Scan for the cell matching the given text and deliver its [x, y] coordinate at center. 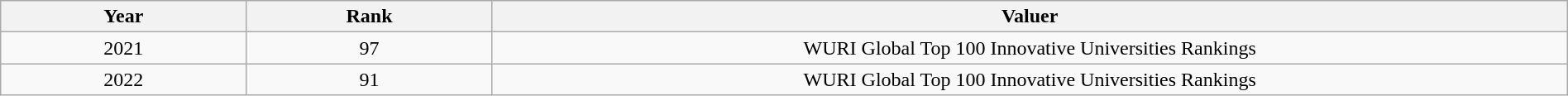
2021 [124, 48]
Rank [369, 17]
Valuer [1030, 17]
2022 [124, 79]
91 [369, 79]
Year [124, 17]
97 [369, 48]
